Return (X, Y) of the center of cell containing provided text 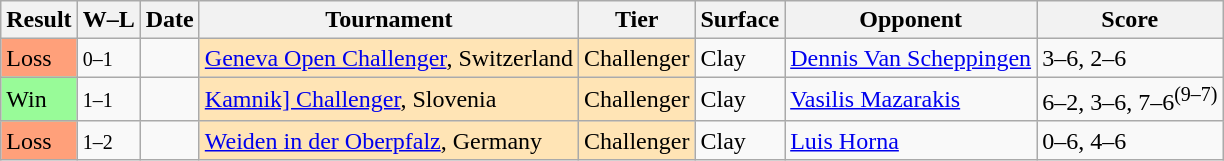
W–L (108, 20)
3–6, 2–6 (1130, 58)
1–2 (108, 140)
Geneva Open Challenger, Switzerland (388, 58)
0–1 (108, 58)
Date (170, 20)
0–6, 4–6 (1130, 140)
Result (39, 20)
Luis Horna (911, 140)
Win (39, 100)
Score (1130, 20)
Tournament (388, 20)
6–2, 3–6, 7–6(9–7) (1130, 100)
Opponent (911, 20)
Vasilis Mazarakis (911, 100)
1–1 (108, 100)
Surface (740, 20)
Tier (637, 20)
Dennis Van Scheppingen (911, 58)
Weiden in der Oberpfalz, Germany (388, 140)
Kamnik] Challenger, Slovenia (388, 100)
